Capture the cell that displays the provided text and extract its [X, Y] central coordinate. 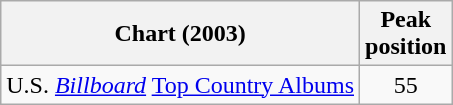
U.S. Billboard Top Country Albums [180, 85]
Peakposition [406, 34]
55 [406, 85]
Chart (2003) [180, 34]
